From the cell containing the given text, extract its center point as [X, Y] coordinate. 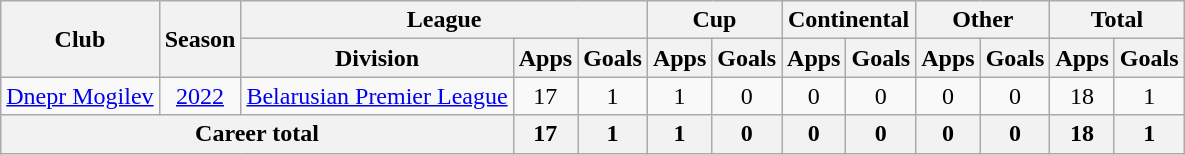
2022 [200, 96]
Club [80, 39]
Belarusian Premier League [377, 96]
Career total [257, 134]
League [444, 20]
Division [377, 58]
Other [983, 20]
Dnepr Mogilev [80, 96]
Total [1117, 20]
Cup [714, 20]
Continental [849, 20]
Season [200, 39]
